Identify which cell holds the provided text, then report its [x, y] central coordinate. 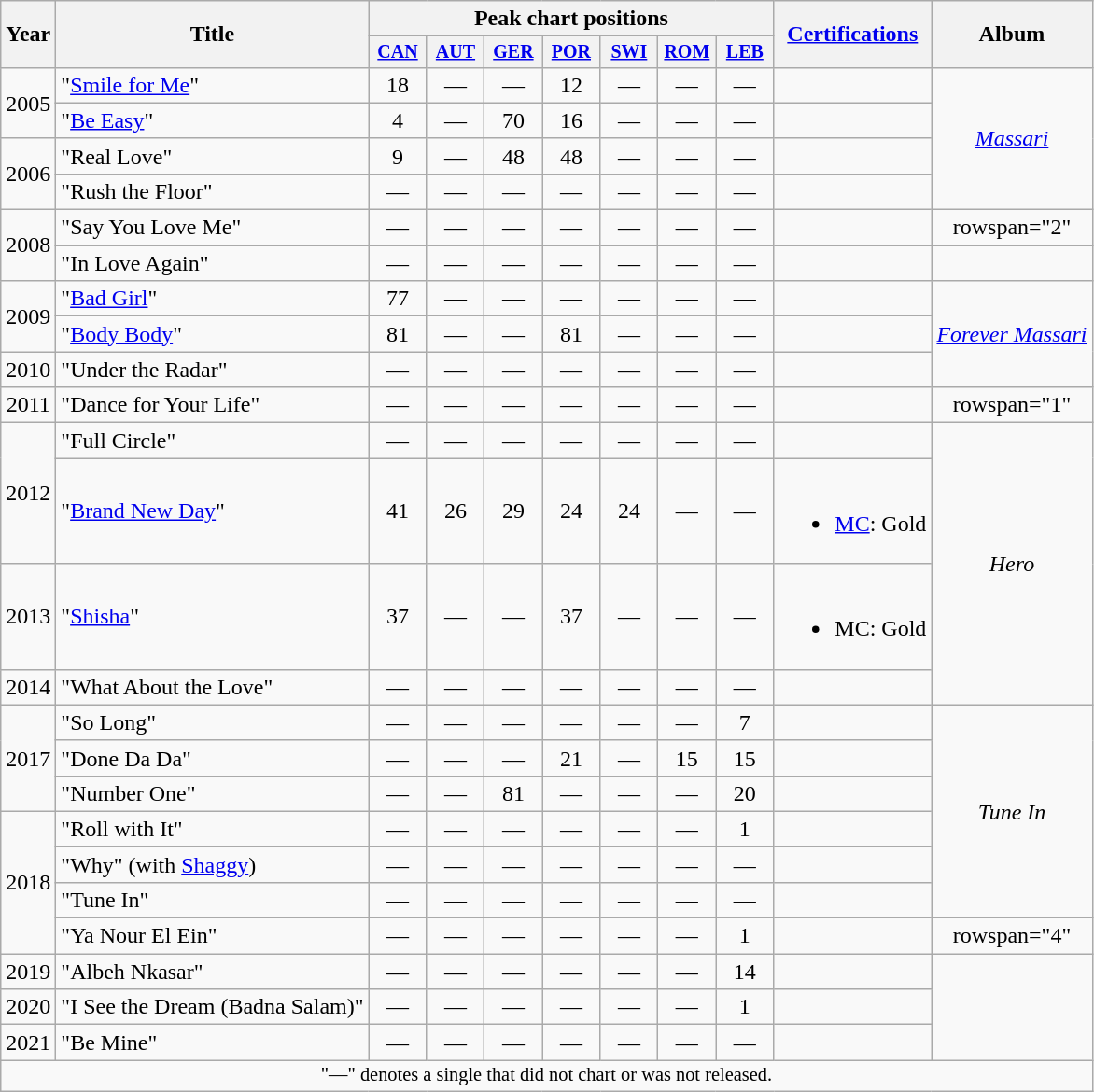
"Rush the Floor" [213, 191]
Title [213, 35]
"Roll with It" [213, 829]
Certifications [853, 35]
ROM [687, 52]
2020 [28, 1007]
Hero [1012, 564]
2014 [28, 687]
2008 [28, 245]
"Albeh Nkasar" [213, 972]
2012 [28, 493]
"In Love Again" [213, 263]
GER [513, 52]
Year [28, 35]
21 [571, 758]
"Ya Nour El Ein" [213, 936]
4 [398, 120]
"So Long" [213, 722]
12 [571, 85]
"Why" (with Shaggy) [213, 864]
"Under the Radar" [213, 370]
"I See the Dream (Badna Salam)" [213, 1007]
rowspan="2" [1012, 228]
70 [513, 120]
"Number One" [213, 793]
"Bad Girl" [213, 299]
2021 [28, 1043]
Forever Massari [1012, 334]
"Be Mine" [213, 1043]
16 [571, 120]
rowspan="1" [1012, 405]
"Brand New Day" [213, 511]
14 [745, 972]
2017 [28, 758]
"What About the Love" [213, 687]
AUT [456, 52]
CAN [398, 52]
2010 [28, 370]
2005 [28, 103]
"Full Circle" [213, 441]
rowspan="4" [1012, 936]
77 [398, 299]
20 [745, 793]
"Body Body" [213, 334]
41 [398, 511]
2018 [28, 882]
"Say You Love Me" [213, 228]
"—" denotes a single that did not chart or was not released. [547, 1076]
9 [398, 156]
7 [745, 722]
"Tune In" [213, 900]
"Shisha" [213, 616]
2019 [28, 972]
Peak chart positions [571, 19]
2006 [28, 174]
26 [456, 511]
2013 [28, 616]
LEB [745, 52]
"Smile for Me" [213, 85]
Massari [1012, 138]
Album [1012, 35]
18 [398, 85]
"Dance for Your Life" [213, 405]
"Real Love" [213, 156]
SWI [629, 52]
"Be Easy" [213, 120]
29 [513, 511]
"Done Da Da" [213, 758]
Tune In [1012, 811]
POR [571, 52]
2011 [28, 405]
2009 [28, 316]
